From the cell containing the given text, extract its center point as [X, Y] coordinate. 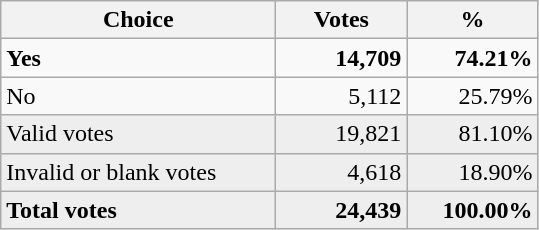
4,618 [342, 172]
Valid votes [138, 134]
14,709 [342, 58]
% [472, 20]
Total votes [138, 210]
Choice [138, 20]
Yes [138, 58]
24,439 [342, 210]
Invalid or blank votes [138, 172]
5,112 [342, 96]
74.21% [472, 58]
Votes [342, 20]
No [138, 96]
19,821 [342, 134]
18.90% [472, 172]
100.00% [472, 210]
81.10% [472, 134]
25.79% [472, 96]
